Locate the cell with the specified text and output its [X, Y] center coordinate. 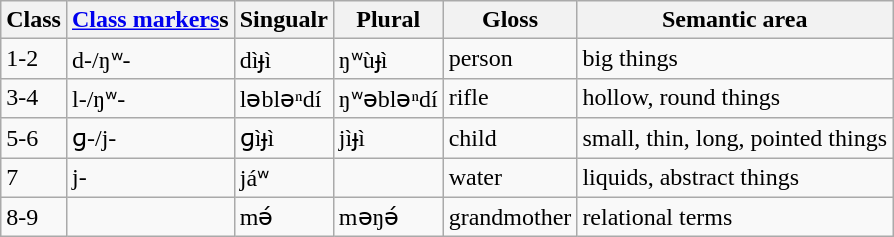
1-2 [34, 59]
3-4 [34, 98]
8-9 [34, 217]
Class [34, 20]
Gloss [510, 20]
big things [735, 59]
dìɟì [284, 59]
l-/ŋʷ- [150, 98]
water [510, 178]
5-6 [34, 138]
ɡ-/j- [150, 138]
jìɟì [388, 138]
liquids, abstract things [735, 178]
Singualr [284, 20]
məŋə́ [388, 217]
rifle [510, 98]
small, thin, long, pointed things [735, 138]
Class markerss [150, 20]
d-/ŋʷ- [150, 59]
hollow, round things [735, 98]
child [510, 138]
Semantic area [735, 20]
Plural [388, 20]
person [510, 59]
ŋʷùɟì [388, 59]
ɡìɟì [284, 138]
7 [34, 178]
mə́ [284, 217]
ləbləⁿdí [284, 98]
ŋʷəbləⁿdí [388, 98]
jáʷ [284, 178]
relational terms [735, 217]
j- [150, 178]
grandmother [510, 217]
